Pinpoint the cell where the given text exists, returning its (X, Y) midpoint coordinate. 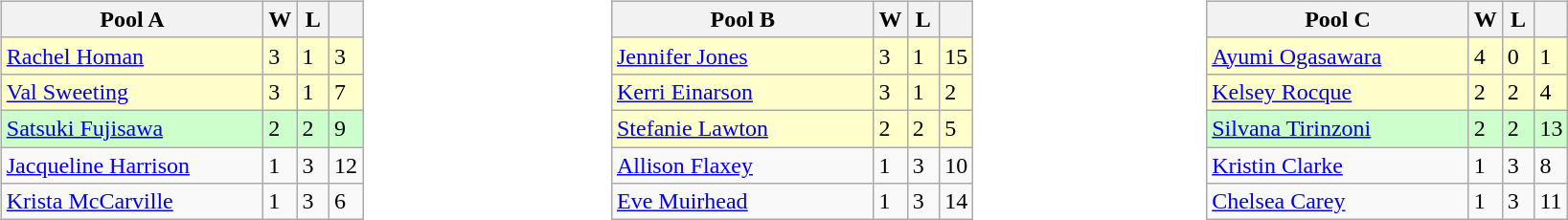
Satsuki Fujisawa (132, 128)
Ayumi Ogasawara (1338, 55)
Val Sweeting (132, 92)
10 (956, 165)
9 (345, 128)
Rachel Homan (132, 55)
Eve Muirhead (742, 202)
11 (1552, 202)
Pool B (742, 19)
Jennifer Jones (742, 55)
7 (345, 92)
Allison Flaxey (742, 165)
Stefanie Lawton (742, 128)
15 (956, 55)
0 (1518, 55)
Chelsea Carey (1338, 202)
Kelsey Rocque (1338, 92)
6 (345, 202)
14 (956, 202)
8 (1552, 165)
5 (956, 128)
Kerri Einarson (742, 92)
Pool A (132, 19)
Krista McCarville (132, 202)
Silvana Tirinzoni (1338, 128)
12 (345, 165)
Kristin Clarke (1338, 165)
Jacqueline Harrison (132, 165)
13 (1552, 128)
Pool C (1338, 19)
